Determine the (X, Y) coordinate at the center of the cell enclosing the given text.  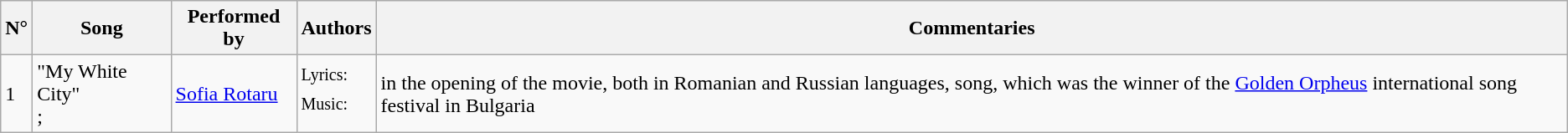
"My White City"; (102, 94)
1 (17, 94)
Authors (337, 28)
Song (102, 28)
Commentaries (972, 28)
Lyrics: Music: (337, 94)
Performed by (234, 28)
Sofia Rotaru (234, 94)
N° (17, 28)
